Find where the given text appears and provide that cell's center as [X, Y] coordinate. 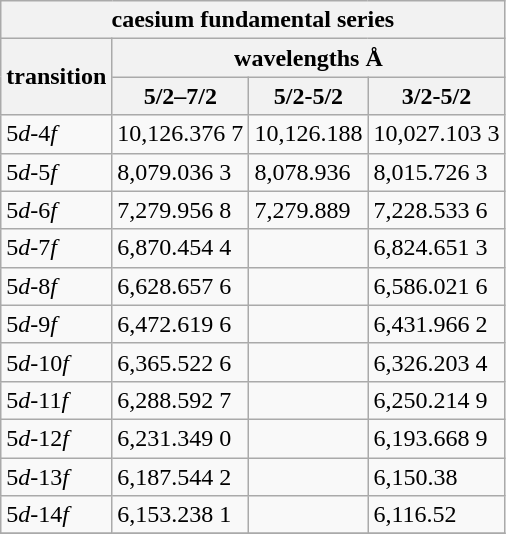
5d-9f [56, 324]
7,279.956 8 [180, 210]
5d-5f [56, 172]
caesium fundamental series [253, 20]
6,586.021 6 [436, 286]
10,126.188 [308, 134]
10,027.103 3 [436, 134]
6,193.668 9 [436, 438]
6,628.657 6 [180, 286]
5d-6f [56, 210]
6,472.619 6 [180, 324]
5d-14f [56, 515]
6,153.238 1 [180, 515]
5d-7f [56, 248]
6,288.592 7 [180, 400]
6,431.966 2 [436, 324]
wavelengths Å [308, 58]
6,824.651 3 [436, 248]
7,279.889 [308, 210]
5/2–7/2 [180, 96]
6,187.544 2 [180, 477]
6,250.214 9 [436, 400]
6,231.349 0 [180, 438]
10,126.376 7 [180, 134]
5d-10f [56, 362]
5d-8f [56, 286]
5d-13f [56, 477]
6,116.52 [436, 515]
5d-11f [56, 400]
6,150.38 [436, 477]
6,326.203 4 [436, 362]
3/2-5/2 [436, 96]
7,228.533 6 [436, 210]
8,079.036 3 [180, 172]
5d-4f [56, 134]
5/2-5/2 [308, 96]
8,078.936 [308, 172]
5d-12f [56, 438]
transition [56, 77]
6,870.454 4 [180, 248]
8,015.726 3 [436, 172]
6,365.522 6 [180, 362]
